Return [X, Y] of the center of cell containing provided text 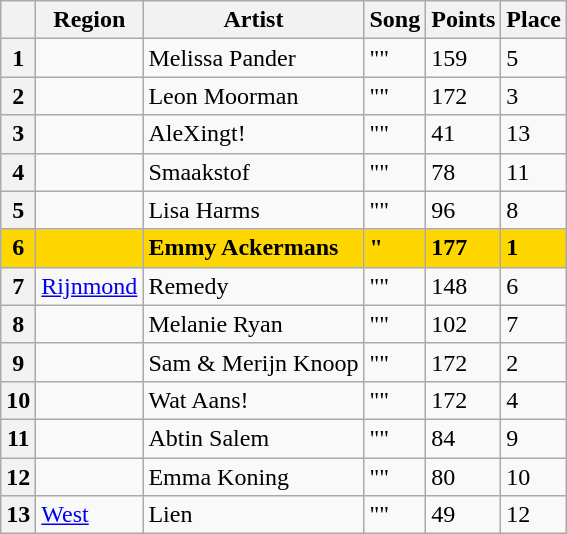
96 [464, 210]
78 [464, 172]
Wat Aans! [254, 400]
41 [464, 134]
Sam & Merijn Knoop [254, 362]
148 [464, 286]
177 [464, 248]
Remedy [254, 286]
Smaakstof [254, 172]
84 [464, 438]
Leon Moorman [254, 96]
80 [464, 477]
Melanie Ryan [254, 324]
Abtin Salem [254, 438]
Region [90, 20]
Artist [254, 20]
159 [464, 58]
Rijnmond [90, 286]
Lien [254, 515]
Emmy Ackermans [254, 248]
Melissa Pander [254, 58]
49 [464, 515]
Song [395, 20]
102 [464, 324]
Emma Koning [254, 477]
Lisa Harms [254, 210]
Points [464, 20]
Place [534, 20]
AleXingt! [254, 134]
" [395, 248]
West [90, 515]
